Return [X, Y] of the center of cell containing provided text 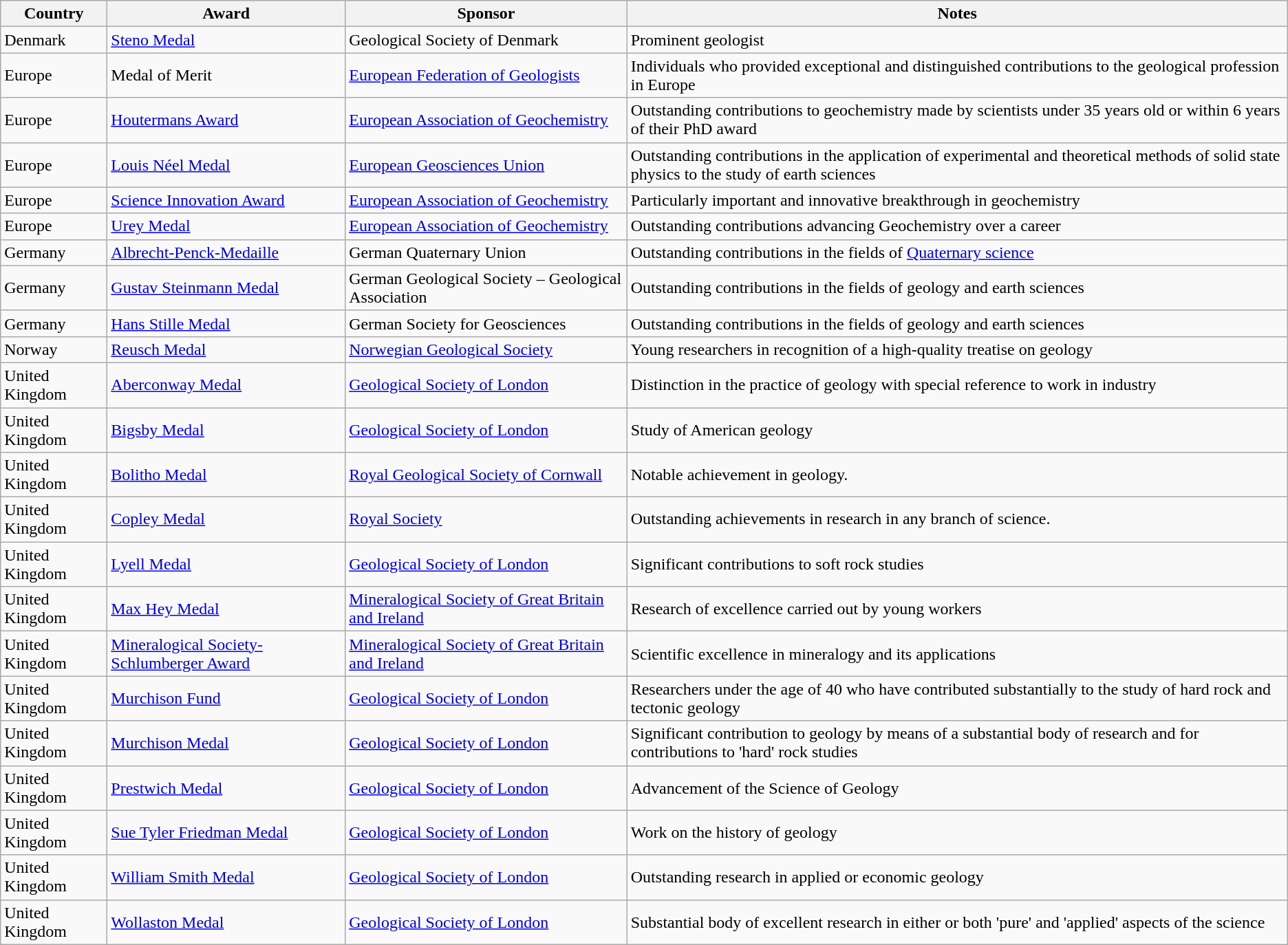
Outstanding research in applied or economic geology [957, 878]
Distinction in the practice of geology with special reference to work in industry [957, 385]
Award [226, 14]
Murchison Fund [226, 699]
Reusch Medal [226, 349]
Young researchers in recognition of a high-quality treatise on geology [957, 349]
Significant contributions to soft rock studies [957, 564]
Murchison Medal [226, 743]
William Smith Medal [226, 878]
Geological Society of Denmark [486, 40]
Copley Medal [226, 520]
European Federation of Geologists [486, 76]
Aberconway Medal [226, 385]
Research of excellence carried out by young workers [957, 609]
Study of American geology [957, 429]
Country [54, 14]
Science Innovation Award [226, 200]
Prominent geologist [957, 40]
Advancement of the Science of Geology [957, 788]
Hans Stille Medal [226, 323]
Gustav Steinmann Medal [226, 287]
Bolitho Medal [226, 475]
Houtermans Award [226, 120]
Norwegian Geological Society [486, 349]
Outstanding contributions to geochemistry made by scientists under 35 years old or within 6 years of their PhD award [957, 120]
Outstanding contributions in the fields of Quaternary science [957, 252]
German Quaternary Union [486, 252]
Particularly important and innovative breakthrough in geochemistry [957, 200]
Louis Néel Medal [226, 165]
Albrecht-Penck-Medaille [226, 252]
Royal Geological Society of Cornwall [486, 475]
Denmark [54, 40]
Mineralogical Society-Schlumberger Award [226, 653]
Urey Medal [226, 226]
Work on the history of geology [957, 832]
Researchers under the age of 40 who have contributed substantially to the study of hard rock and tectonic geology [957, 699]
European Geosciences Union [486, 165]
Sue Tyler Friedman Medal [226, 832]
Bigsby Medal [226, 429]
Royal Society [486, 520]
Wollaston Medal [226, 922]
Notable achievement in geology. [957, 475]
Outstanding achievements in research in any branch of science. [957, 520]
Steno Medal [226, 40]
Significant contribution to geology by means of a substantial body of research and for contributions to 'hard' rock studies [957, 743]
Substantial body of excellent research in either or both 'pure' and 'applied' aspects of the science [957, 922]
German Society for Geosciences [486, 323]
Individuals who provided exceptional and distinguished contributions to the geological profession in Europe [957, 76]
Medal of Merit [226, 76]
Notes [957, 14]
Sponsor [486, 14]
German Geological Society – Geological Association [486, 287]
Scientific excellence in mineralogy and its applications [957, 653]
Prestwich Medal [226, 788]
Lyell Medal [226, 564]
Max Hey Medal [226, 609]
Outstanding contributions in the application of experimental and theoretical methods of solid state physics to the study of earth sciences [957, 165]
Norway [54, 349]
Outstanding contributions advancing Geochemistry over a career [957, 226]
